Detect which cell encompasses the target text, then output its [x, y] center coordinate. 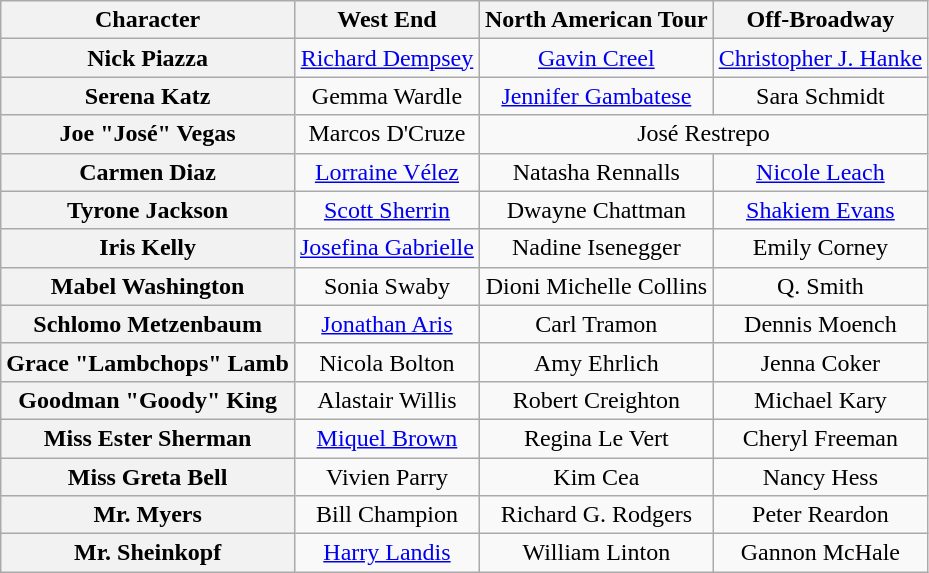
Tyrone Jackson [148, 210]
Iris Kelly [148, 248]
Cheryl Freeman [820, 438]
Richard Dempsey [386, 58]
Peter Reardon [820, 515]
Shakiem Evans [820, 210]
Lorraine Vélez [386, 172]
Nicola Bolton [386, 362]
Jonathan Aris [386, 324]
Nancy Hess [820, 477]
Alastair Willis [386, 400]
Gannon McHale [820, 553]
Joe "José" Vegas [148, 134]
Nadine Isenegger [596, 248]
Carl Tramon [596, 324]
Miss Greta Bell [148, 477]
Harry Landis [386, 553]
Sonia Swaby [386, 286]
Sara Schmidt [820, 96]
Emily Corney [820, 248]
William Linton [596, 553]
Carmen Diaz [148, 172]
Schlomo Metzenbaum [148, 324]
Vivien Parry [386, 477]
Character [148, 20]
Grace "Lambchops" Lamb [148, 362]
Gemma Wardle [386, 96]
Josefina Gabrielle [386, 248]
Dwayne Chattman [596, 210]
Scott Sherrin [386, 210]
Dioni Michelle Collins [596, 286]
Goodman "Goody" King [148, 400]
Natasha Rennalls [596, 172]
West End [386, 20]
Amy Ehrlich [596, 362]
North American Tour [596, 20]
Kim Cea [596, 477]
Mabel Washington [148, 286]
Michael Kary [820, 400]
Nick Piazza [148, 58]
Mr. Sheinkopf [148, 553]
Mr. Myers [148, 515]
Miquel Brown [386, 438]
Q. Smith [820, 286]
Robert Creighton [596, 400]
Jennifer Gambatese [596, 96]
Serena Katz [148, 96]
Miss Ester Sherman [148, 438]
Marcos D'Cruze [386, 134]
Regina Le Vert [596, 438]
Bill Champion [386, 515]
Richard G. Rodgers [596, 515]
Dennis Moench [820, 324]
José Restrepo [703, 134]
Jenna Coker [820, 362]
Christopher J. Hanke [820, 58]
Off-Broadway [820, 20]
Gavin Creel [596, 58]
Nicole Leach [820, 172]
